Return [X, Y] of the center of cell containing provided text 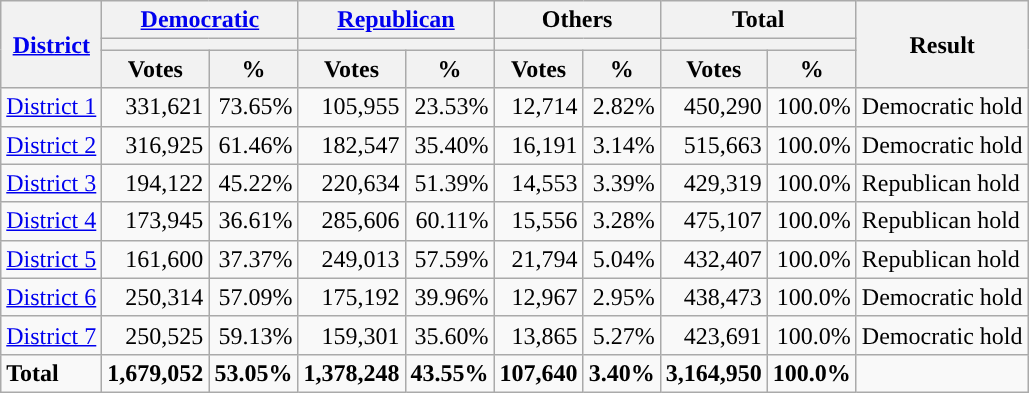
12,714 [538, 107]
59.13% [254, 335]
220,634 [352, 183]
35.60% [450, 335]
Democratic [200, 20]
3.14% [622, 145]
285,606 [352, 221]
21,794 [538, 259]
61.46% [254, 145]
District 2 [52, 145]
39.96% [450, 297]
Republican [396, 20]
37.37% [254, 259]
515,663 [714, 145]
District 7 [52, 335]
450,290 [714, 107]
5.04% [622, 259]
423,691 [714, 335]
173,945 [156, 221]
432,407 [714, 259]
331,621 [156, 107]
Result [942, 44]
250,525 [156, 335]
District [52, 44]
District 5 [52, 259]
District 6 [52, 297]
73.65% [254, 107]
15,556 [538, 221]
3.28% [622, 221]
57.09% [254, 297]
105,955 [352, 107]
District 1 [52, 107]
60.11% [450, 221]
107,640 [538, 373]
194,122 [156, 183]
District 4 [52, 221]
13,865 [538, 335]
45.22% [254, 183]
3,164,950 [714, 373]
14,553 [538, 183]
12,967 [538, 297]
159,301 [352, 335]
2.82% [622, 107]
161,600 [156, 259]
182,547 [352, 145]
51.39% [450, 183]
35.40% [450, 145]
District 3 [52, 183]
57.59% [450, 259]
16,191 [538, 145]
316,925 [156, 145]
Others [577, 20]
175,192 [352, 297]
250,314 [156, 297]
249,013 [352, 259]
3.40% [622, 373]
1,378,248 [352, 373]
429,319 [714, 183]
3.39% [622, 183]
5.27% [622, 335]
2.95% [622, 297]
53.05% [254, 373]
36.61% [254, 221]
438,473 [714, 297]
1,679,052 [156, 373]
23.53% [450, 107]
43.55% [450, 373]
475,107 [714, 221]
